Provide the [X, Y] coordinate of the cell's center where the given text is located.  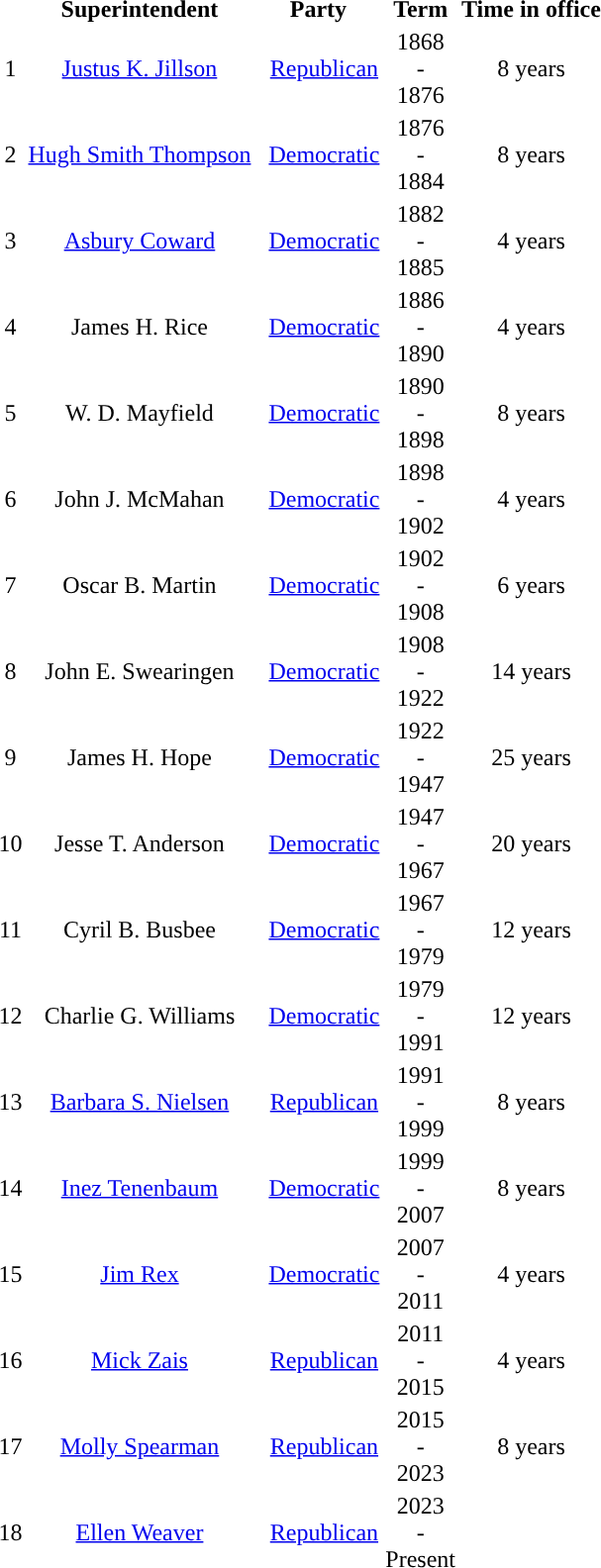
2007-2011 [421, 1274]
John E. Swearingen [140, 671]
James H. Rice [140, 327]
John J. McMahan [140, 499]
1991-1999 [421, 1102]
1908-1922 [421, 671]
1922-1947 [421, 757]
Jesse T. Anderson [140, 843]
1999-2007 [421, 1188]
Mick Zais [140, 1360]
James H. Hope [140, 757]
1979-1991 [421, 1016]
1967-1979 [421, 930]
1876-1884 [421, 154]
Jim Rex [140, 1274]
Cyril B. Busbee [140, 930]
Justus K. Jillson [140, 68]
2015-2023 [421, 1446]
Hugh Smith Thompson [140, 154]
Inez Tenenbaum [140, 1188]
1947-1967 [421, 843]
2011-2015 [421, 1360]
W. D. Mayfield [140, 413]
1902-1908 [421, 585]
Asbury Coward [140, 241]
Molly Spearman [140, 1446]
1890-1898 [421, 413]
1868-1876 [421, 68]
1882-1885 [421, 241]
Barbara S. Nielsen [140, 1102]
1886-1890 [421, 327]
Charlie G. Williams [140, 1016]
Oscar B. Martin [140, 585]
1898-1902 [421, 499]
